Pinpoint the cell where the given text exists, returning its [x, y] midpoint coordinate. 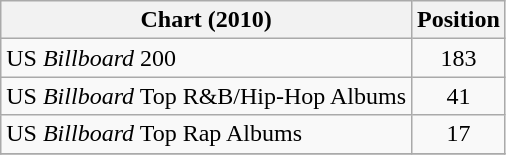
183 [459, 58]
Chart (2010) [206, 20]
17 [459, 134]
US Billboard Top Rap Albums [206, 134]
US Billboard Top R&B/Hip-Hop Albums [206, 96]
US Billboard 200 [206, 58]
Position [459, 20]
41 [459, 96]
